Determine the (x, y) coordinate at the center of the cell enclosing the given text.  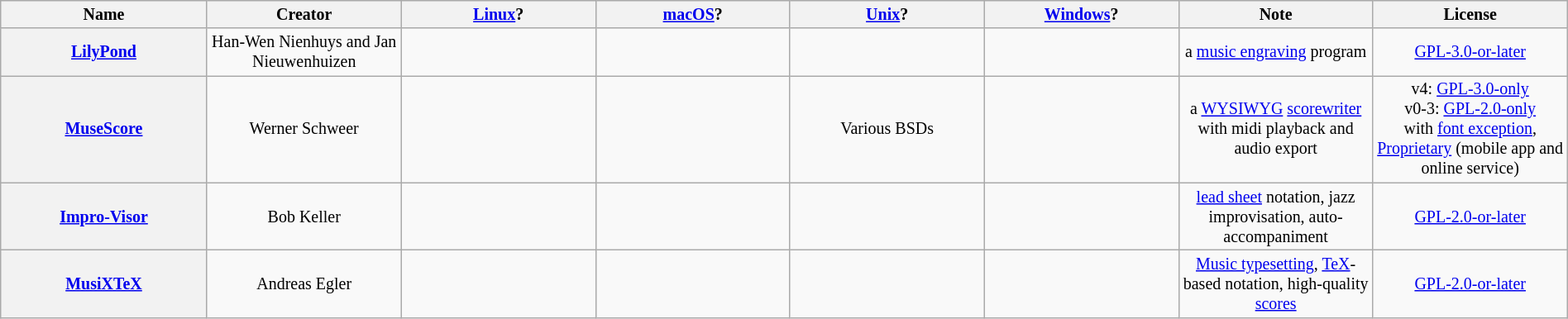
a WYSIWYG scorewriter with midi playback and audio export (1275, 129)
Werner Schweer (304, 129)
macOS? (693, 15)
Name (104, 15)
License (1470, 15)
MusiXTeX (104, 284)
a music engraving program (1275, 53)
Andreas Egler (304, 284)
Unix? (887, 15)
v4: GPL-3.0-onlyv0-3: GPL-2.0-onlywith font exception, Proprietary (mobile app and online service) (1470, 129)
lead sheet notation, jazz improvisation, auto-accompaniment (1275, 217)
Bob Keller (304, 217)
GPL-3.0-or-later (1470, 53)
Impro-Visor (104, 217)
Han-Wen Nienhuys and Jan Nieuwenhuizen (304, 53)
Creator (304, 15)
Music typesetting, TeX-based notation, high-quality scores (1275, 284)
Linux? (498, 15)
LilyPond (104, 53)
Various BSDs (887, 129)
Windows? (1082, 15)
MuseScore (104, 129)
Note (1275, 15)
